Scan for the cell matching the given text and deliver its (x, y) coordinate at center. 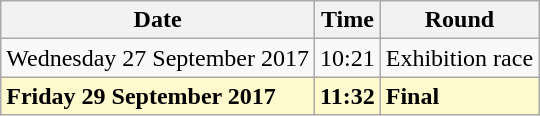
Date (158, 20)
Exhibition race (459, 58)
Time (347, 20)
Round (459, 20)
10:21 (347, 58)
Final (459, 96)
11:32 (347, 96)
Friday 29 September 2017 (158, 96)
Wednesday 27 September 2017 (158, 58)
